Output the [X, Y] coordinate of the center of the cell containing the given text.  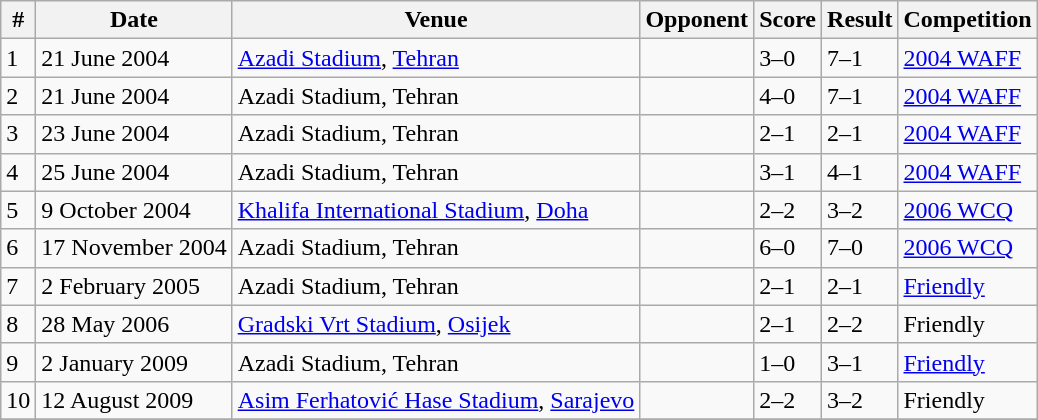
Date [134, 20]
Opponent [697, 20]
3 [18, 134]
28 May 2006 [134, 324]
2 January 2009 [134, 362]
4–0 [788, 96]
12 August 2009 [134, 400]
8 [18, 324]
7 [18, 286]
Gradski Vrt Stadium, Osijek [436, 324]
1 [18, 58]
Score [788, 20]
Result [860, 20]
Asim Ferhatović Hase Stadium, Sarajevo [436, 400]
Competition [968, 20]
7–0 [860, 248]
Venue [436, 20]
10 [18, 400]
4 [18, 172]
1–0 [788, 362]
17 November 2004 [134, 248]
6 [18, 248]
4–1 [860, 172]
23 June 2004 [134, 134]
2 [18, 96]
25 June 2004 [134, 172]
2 February 2005 [134, 286]
6–0 [788, 248]
9 [18, 362]
3–0 [788, 58]
5 [18, 210]
9 October 2004 [134, 210]
Khalifa International Stadium, Doha [436, 210]
# [18, 20]
